Output the [x, y] coordinate of the center of the cell containing the given text.  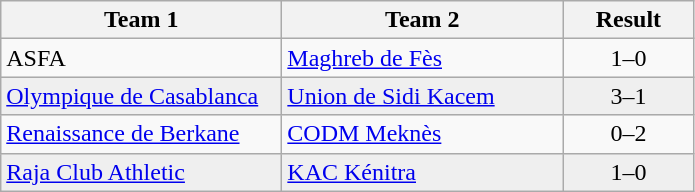
Union de Sidi Kacem [422, 96]
ASFA [142, 58]
Result [628, 20]
3–1 [628, 96]
KAC Kénitra [422, 172]
0–2 [628, 134]
CODM Meknès [422, 134]
Team 2 [422, 20]
Raja Club Athletic [142, 172]
Olympique de Casablanca [142, 96]
Renaissance de Berkane [142, 134]
Team 1 [142, 20]
Maghreb de Fès [422, 58]
